Find where the given text appears and provide that cell's center as (x, y) coordinate. 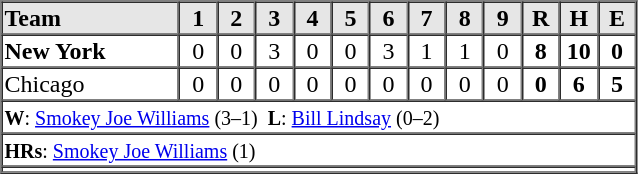
2 (236, 18)
HRs: Smokey Joe Williams (1) (319, 150)
Team (91, 18)
7 (427, 18)
R (541, 18)
9 (503, 18)
Chicago (91, 84)
E (617, 18)
W: Smokey Joe Williams (3–1) L: Bill Lindsay (0–2) (319, 116)
10 (579, 50)
New York (91, 50)
4 (312, 18)
H (579, 18)
